Provide the [X, Y] coordinate of the cell's center where the given text is located.  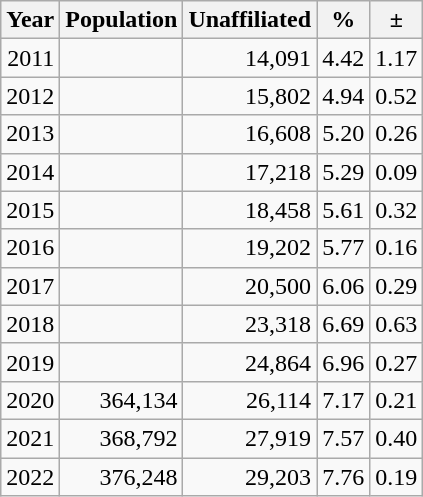
0.52 [396, 96]
2021 [30, 438]
0.09 [396, 172]
23,318 [250, 324]
18,458 [250, 210]
26,114 [250, 400]
2019 [30, 362]
2017 [30, 286]
17,218 [250, 172]
7.57 [344, 438]
15,802 [250, 96]
0.19 [396, 477]
2011 [30, 58]
2013 [30, 134]
24,864 [250, 362]
7.17 [344, 400]
4.42 [344, 58]
2012 [30, 96]
19,202 [250, 248]
2018 [30, 324]
27,919 [250, 438]
0.21 [396, 400]
0.16 [396, 248]
6.06 [344, 286]
364,134 [122, 400]
5.77 [344, 248]
5.20 [344, 134]
0.26 [396, 134]
2022 [30, 477]
6.96 [344, 362]
7.76 [344, 477]
0.40 [396, 438]
2020 [30, 400]
1.17 [396, 58]
29,203 [250, 477]
2015 [30, 210]
6.69 [344, 324]
20,500 [250, 286]
368,792 [122, 438]
376,248 [122, 477]
5.61 [344, 210]
2016 [30, 248]
0.29 [396, 286]
Year [30, 20]
Population [122, 20]
0.63 [396, 324]
0.32 [396, 210]
± [396, 20]
Unaffiliated [250, 20]
16,608 [250, 134]
2014 [30, 172]
5.29 [344, 172]
4.94 [344, 96]
% [344, 20]
0.27 [396, 362]
14,091 [250, 58]
